Return the (X, Y) coordinate for the center point of the cell that contains the specified text.  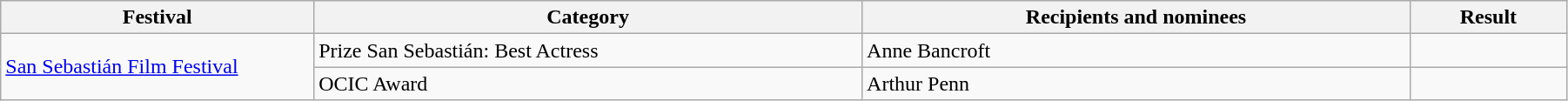
OCIC Award (588, 84)
Category (588, 17)
Prize San Sebastián: Best Actress (588, 50)
Festival (157, 17)
Arthur Penn (1136, 84)
Anne Bancroft (1136, 50)
Result (1488, 17)
San Sebastián Film Festival (157, 67)
Recipients and nominees (1136, 17)
